Scan for the cell matching the given text and deliver its (x, y) coordinate at center. 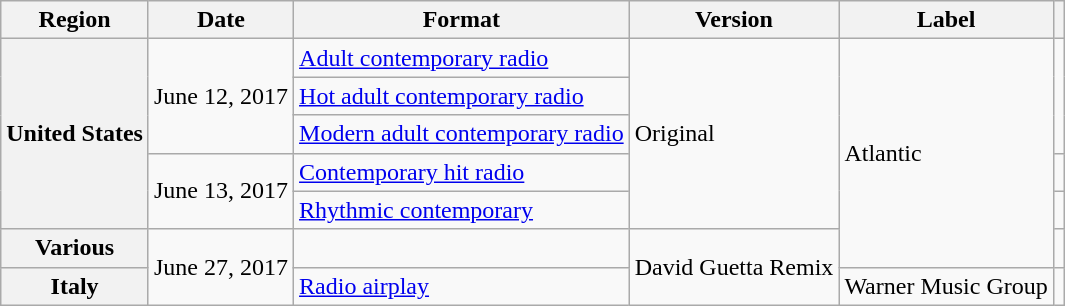
Atlantic (946, 153)
Modern adult contemporary radio (462, 134)
Original (734, 134)
Region (75, 20)
Date (220, 20)
Warner Music Group (946, 286)
Label (946, 20)
United States (75, 134)
Adult contemporary radio (462, 58)
Rhythmic contemporary (462, 210)
David Guetta Remix (734, 267)
June 12, 2017 (220, 96)
Contemporary hit radio (462, 172)
Format (462, 20)
Italy (75, 286)
June 13, 2017 (220, 191)
June 27, 2017 (220, 267)
Radio airplay (462, 286)
Various (75, 248)
Version (734, 20)
Hot adult contemporary radio (462, 96)
